Return the (X, Y) coordinate for the center point of the cell that contains the specified text.  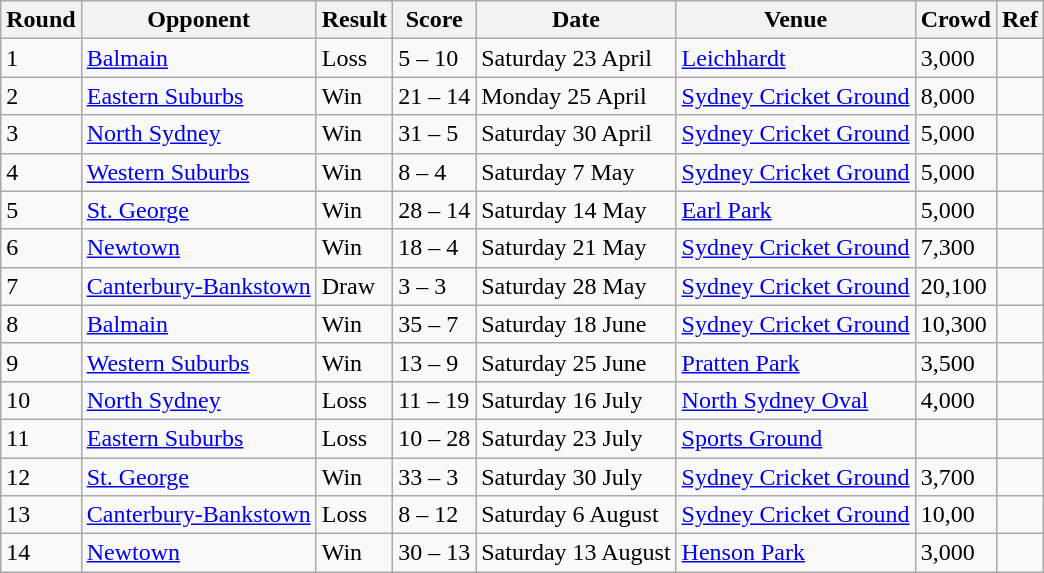
3,500 (956, 362)
4 (41, 172)
8 – 12 (434, 515)
Henson Park (796, 553)
Saturday 21 May (576, 248)
3 (41, 134)
33 – 3 (434, 477)
Venue (796, 20)
7,300 (956, 248)
Saturday 25 June (576, 362)
Saturday 16 July (576, 400)
1 (41, 58)
Saturday 6 August (576, 515)
Round (41, 20)
Leichhardt (796, 58)
5 – 10 (434, 58)
9 (41, 362)
10 (41, 400)
20,100 (956, 286)
35 – 7 (434, 324)
5 (41, 210)
Saturday 7 May (576, 172)
3 – 3 (434, 286)
Earl Park (796, 210)
13 (41, 515)
31 – 5 (434, 134)
8,000 (956, 96)
Saturday 30 April (576, 134)
10 – 28 (434, 438)
21 – 14 (434, 96)
Crowd (956, 20)
Saturday 13 August (576, 553)
Sports Ground (796, 438)
8 (41, 324)
10,300 (956, 324)
30 – 13 (434, 553)
Saturday 18 June (576, 324)
Score (434, 20)
Result (354, 20)
18 – 4 (434, 248)
Opponent (198, 20)
4,000 (956, 400)
3,700 (956, 477)
Monday 25 April (576, 96)
Draw (354, 286)
10,00 (956, 515)
Saturday 23 April (576, 58)
Saturday 14 May (576, 210)
7 (41, 286)
8 – 4 (434, 172)
11 – 19 (434, 400)
Saturday 30 July (576, 477)
2 (41, 96)
Saturday 23 July (576, 438)
Saturday 28 May (576, 286)
Date (576, 20)
11 (41, 438)
North Sydney Oval (796, 400)
28 – 14 (434, 210)
Pratten Park (796, 362)
12 (41, 477)
6 (41, 248)
14 (41, 553)
13 – 9 (434, 362)
Ref (1020, 20)
